Return (x, y) of the center of cell containing provided text 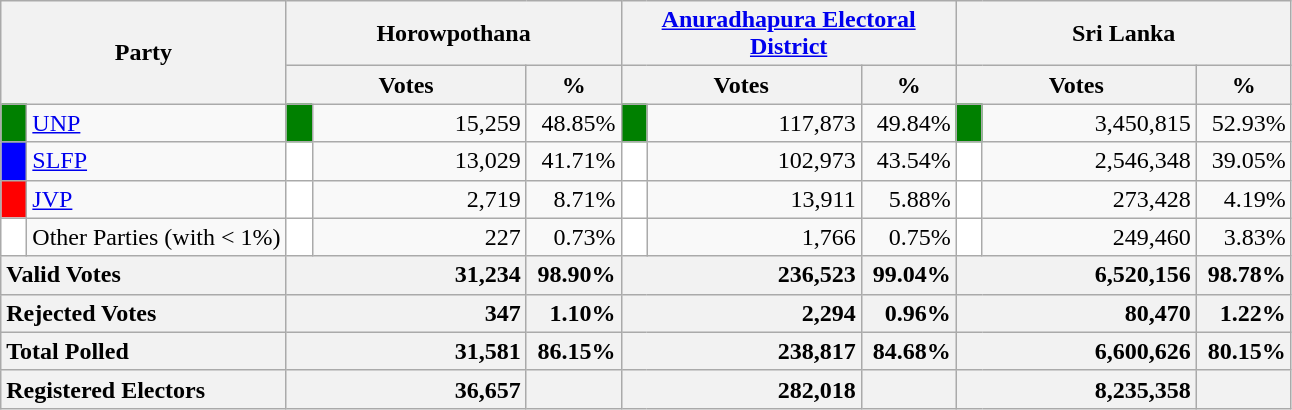
31,234 (406, 275)
3.83% (1244, 237)
Total Polled (144, 351)
52.93% (1244, 123)
5.88% (908, 199)
UNP (156, 123)
2,294 (741, 313)
80.15% (1244, 351)
Other Parties (with < 1%) (156, 237)
39.05% (1244, 161)
0.75% (908, 237)
86.15% (574, 351)
249,460 (1089, 237)
41.71% (574, 161)
Registered Electors (144, 389)
15,259 (419, 123)
1.10% (574, 313)
2,546,348 (1089, 161)
8.71% (574, 199)
347 (406, 313)
273,428 (1089, 199)
102,973 (754, 161)
Horowpothana (454, 34)
31,581 (406, 351)
2,719 (419, 199)
13,029 (419, 161)
0.96% (908, 313)
98.90% (574, 275)
8,235,358 (1076, 389)
Anuradhapura Electoral District (788, 34)
84.68% (908, 351)
SLFP (156, 161)
4.19% (1244, 199)
13,911 (754, 199)
1.22% (1244, 313)
282,018 (741, 389)
49.84% (908, 123)
3,450,815 (1089, 123)
43.54% (908, 161)
36,657 (406, 389)
6,520,156 (1076, 275)
0.73% (574, 237)
Rejected Votes (144, 313)
227 (419, 237)
99.04% (908, 275)
JVP (156, 199)
Valid Votes (144, 275)
98.78% (1244, 275)
1,766 (754, 237)
Sri Lanka (1124, 34)
Party (144, 52)
48.85% (574, 123)
6,600,626 (1076, 351)
238,817 (741, 351)
117,873 (754, 123)
80,470 (1076, 313)
236,523 (741, 275)
